Locate the cell with the specified text and output its (x, y) center coordinate. 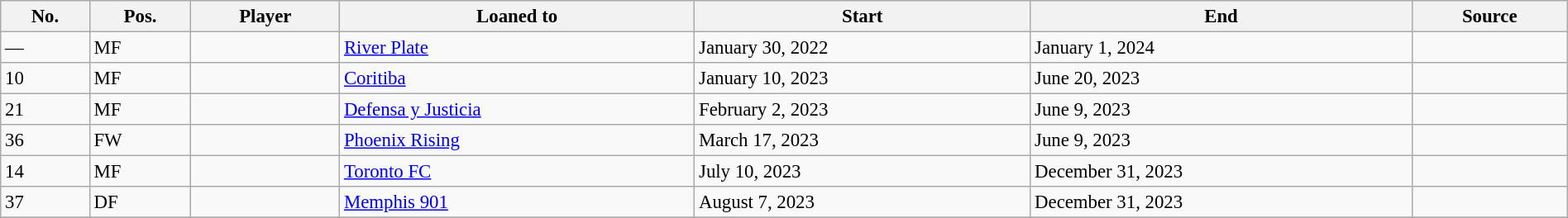
Phoenix Rising (518, 140)
Start (863, 17)
End (1221, 17)
Coritiba (518, 78)
Source (1489, 17)
FW (141, 140)
36 (45, 140)
— (45, 48)
Toronto FC (518, 172)
Loaned to (518, 17)
January 30, 2022 (863, 48)
July 10, 2023 (863, 172)
August 7, 2023 (863, 202)
Defensa y Justicia (518, 110)
10 (45, 78)
January 10, 2023 (863, 78)
June 20, 2023 (1221, 78)
February 2, 2023 (863, 110)
DF (141, 202)
River Plate (518, 48)
No. (45, 17)
21 (45, 110)
March 17, 2023 (863, 140)
Pos. (141, 17)
Player (265, 17)
Memphis 901 (518, 202)
January 1, 2024 (1221, 48)
37 (45, 202)
14 (45, 172)
